Scan for the cell matching the given text and deliver its [X, Y] coordinate at center. 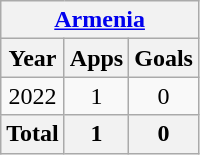
Goals [164, 58]
Year [33, 58]
Total [33, 134]
2022 [33, 96]
Armenia [100, 20]
Apps [96, 58]
